Find where the given text appears and provide that cell's center as [X, Y] coordinate. 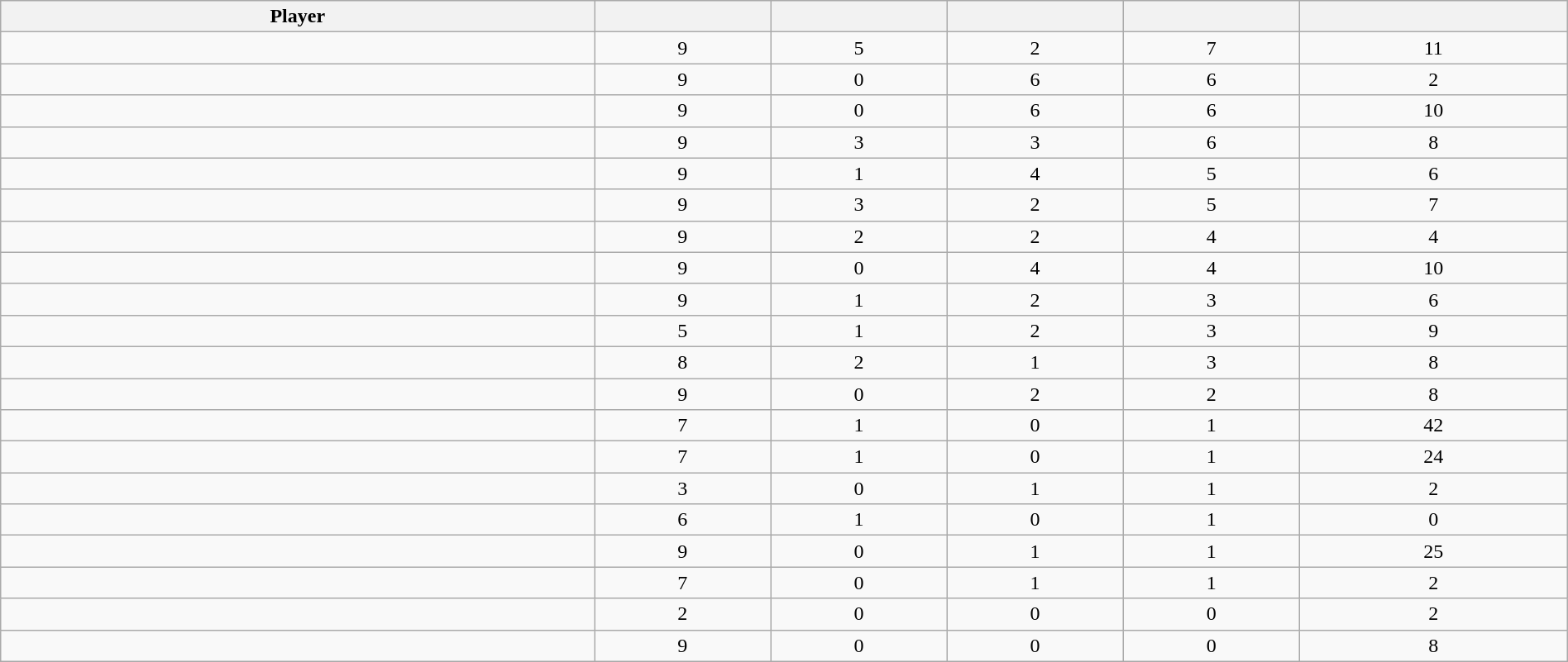
Player [298, 17]
25 [1433, 551]
11 [1433, 48]
42 [1433, 426]
24 [1433, 457]
